Determine the [x, y] coordinate at the center of the cell enclosing the given text.  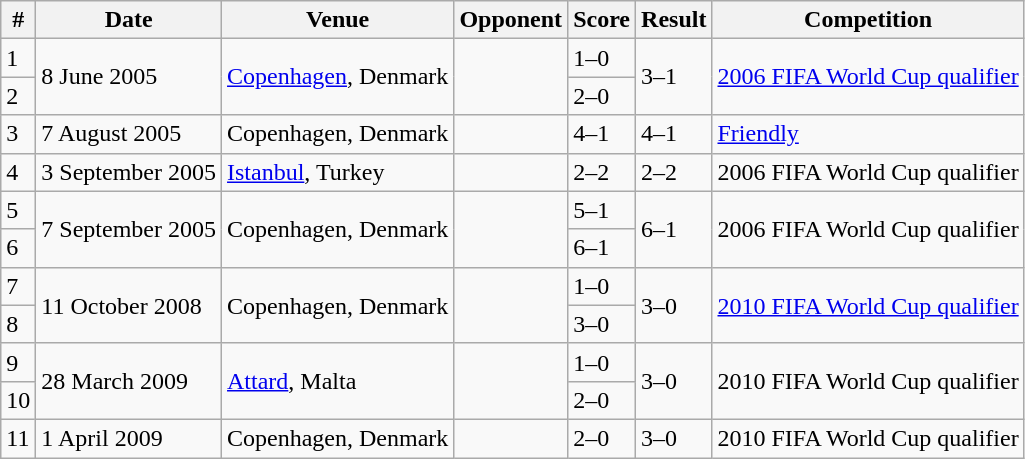
Attard, Malta [338, 381]
Date [129, 20]
9 [18, 362]
Friendly [868, 134]
Venue [338, 20]
7 August 2005 [129, 134]
Competition [868, 20]
4 [18, 172]
Score [602, 20]
# [18, 20]
2 [18, 96]
7 [18, 286]
3 [18, 134]
Result [674, 20]
11 October 2008 [129, 305]
6 [18, 248]
1 [18, 58]
3–1 [674, 77]
1 April 2009 [129, 438]
5 [18, 210]
28 March 2009 [129, 381]
11 [18, 438]
Istanbul, Turkey [338, 172]
8 June 2005 [129, 77]
7 September 2005 [129, 229]
3 September 2005 [129, 172]
8 [18, 324]
5–1 [602, 210]
10 [18, 400]
Opponent [511, 20]
